Output the (x, y) coordinate of the center of the cell containing the given text.  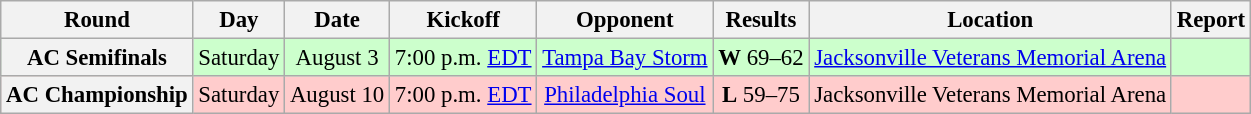
W 69–62 (761, 58)
Kickoff (464, 20)
Results (761, 20)
August 10 (338, 95)
AC Semifinals (97, 58)
Round (97, 20)
Tampa Bay Storm (625, 58)
Report (1210, 20)
August 3 (338, 58)
Philadelphia Soul (625, 95)
L 59–75 (761, 95)
Opponent (625, 20)
AC Championship (97, 95)
Date (338, 20)
Location (990, 20)
Day (239, 20)
